Return the [X, Y] coordinate for the center point of the cell that contains the specified text.  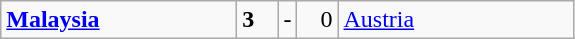
Austria [456, 20]
Malaysia [119, 20]
0 [318, 20]
- [288, 20]
3 [258, 20]
